Locate the cell with the specified text and output its (x, y) center coordinate. 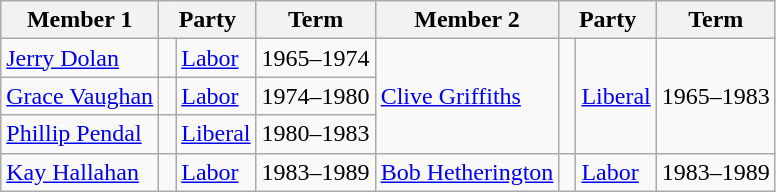
1965–1983 (716, 96)
1980–1983 (316, 134)
1974–1980 (316, 96)
1965–1974 (316, 58)
Member 2 (467, 20)
Jerry Dolan (80, 58)
Bob Hetherington (467, 172)
Phillip Pendal (80, 134)
Clive Griffiths (467, 96)
Grace Vaughan (80, 96)
Member 1 (80, 20)
Kay Hallahan (80, 172)
